Return (X, Y) of the center of cell containing provided text 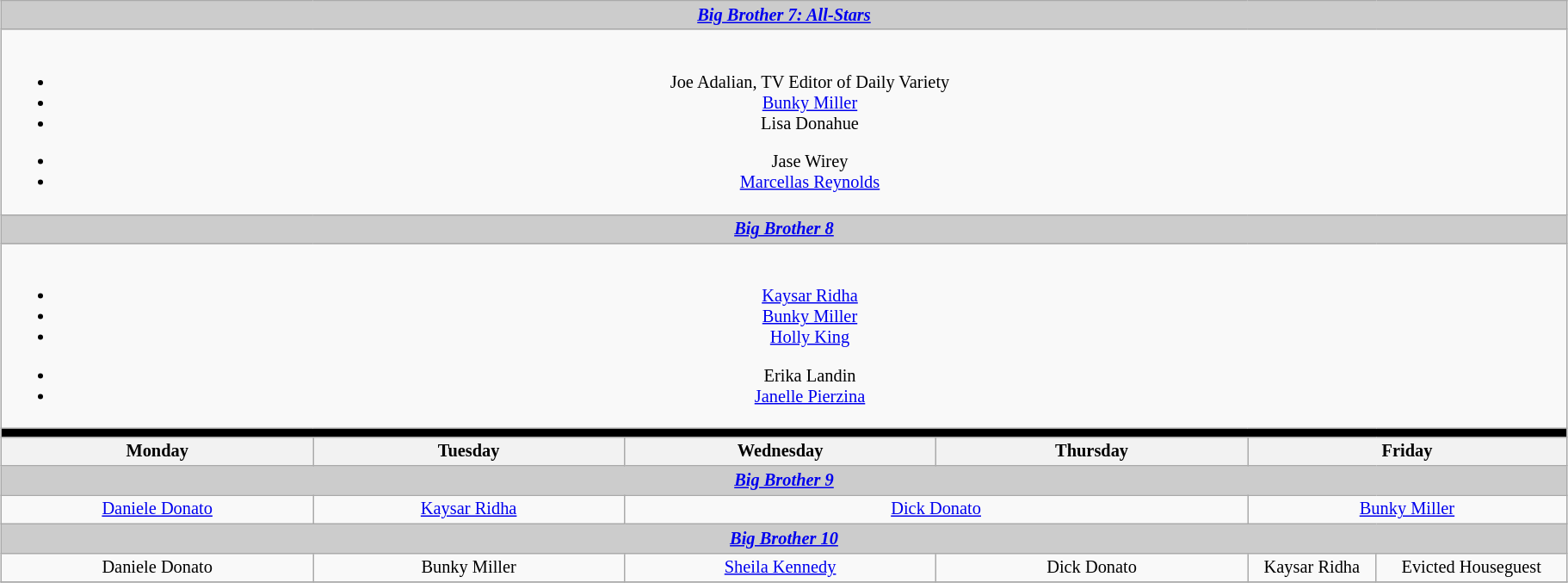
Big Brother 8 (785, 229)
Sheila Kennedy (781, 567)
Big Brother 10 (785, 538)
Friday (1408, 451)
Big Brother 9 (785, 481)
Monday (157, 451)
Big Brother 7: All-Stars (785, 15)
Tuesday (469, 451)
Thursday (1092, 451)
Joe Adalian, TV Editor of Daily VarietyBunky MillerLisa DonahueJase WireyMarcellas Reynolds (785, 122)
Wednesday (781, 451)
Evicted Houseguest (1472, 567)
Kaysar RidhaBunky MillerHolly KingErika LandinJanelle Pierzina (785, 336)
